Output the (x, y) coordinate of the center of the cell containing the given text.  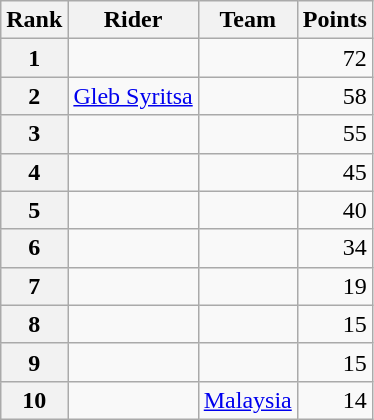
72 (334, 58)
2 (34, 96)
Malaysia (248, 400)
19 (334, 286)
9 (34, 362)
7 (34, 286)
6 (34, 248)
58 (334, 96)
10 (34, 400)
34 (334, 248)
Points (334, 20)
Rank (34, 20)
1 (34, 58)
8 (34, 324)
Gleb Syritsa (133, 96)
55 (334, 134)
Team (248, 20)
3 (34, 134)
14 (334, 400)
40 (334, 210)
4 (34, 172)
45 (334, 172)
5 (34, 210)
Rider (133, 20)
